Identify which cell holds the provided text, then report its (X, Y) central coordinate. 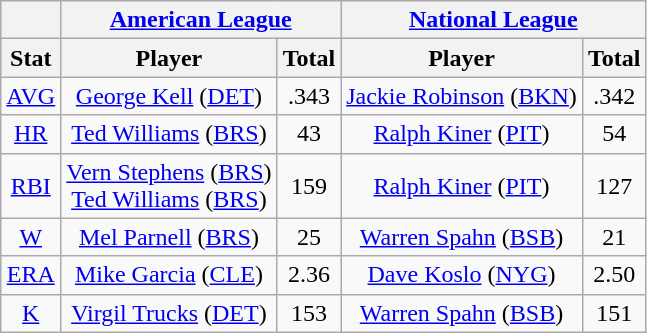
Virgil Trucks (DET) (169, 313)
George Kell (DET) (169, 96)
2.50 (614, 275)
.342 (614, 96)
RBI (31, 186)
43 (309, 134)
National League (494, 20)
159 (309, 186)
ERA (31, 275)
Mike Garcia (CLE) (169, 275)
127 (614, 186)
AVG (31, 96)
Mel Parnell (BRS) (169, 237)
Vern Stephens (BRS)Ted Williams (BRS) (169, 186)
Stat (31, 58)
.343 (309, 96)
Dave Koslo (NYG) (462, 275)
HR (31, 134)
25 (309, 237)
151 (614, 313)
American League (201, 20)
2.36 (309, 275)
Ted Williams (BRS) (169, 134)
21 (614, 237)
K (31, 313)
54 (614, 134)
153 (309, 313)
Jackie Robinson (BKN) (462, 96)
W (31, 237)
